Capture the cell that displays the provided text and extract its (x, y) central coordinate. 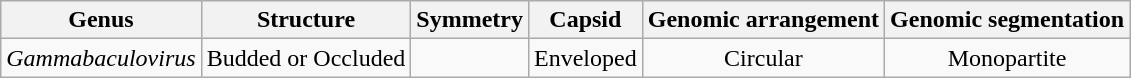
Genomic arrangement (763, 20)
Circular (763, 58)
Genomic segmentation (1008, 20)
Gammabaculovirus (101, 58)
Monopartite (1008, 58)
Symmetry (470, 20)
Structure (306, 20)
Enveloped (586, 58)
Genus (101, 20)
Budded or Occluded (306, 58)
Capsid (586, 20)
